Return [x, y] of the center of cell containing provided text 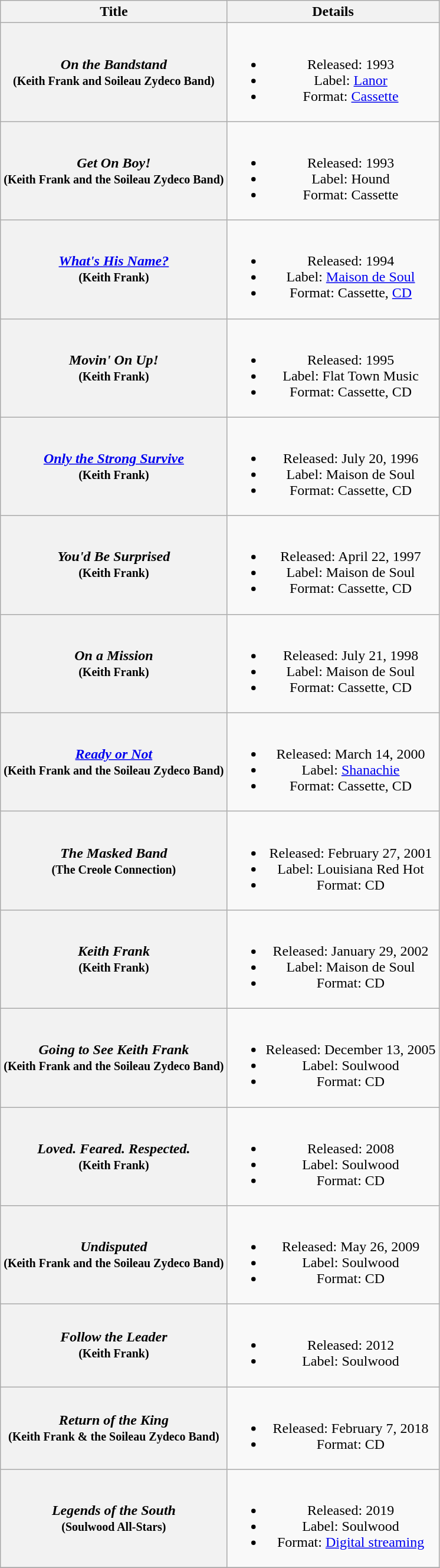
Released: 2019Label: SoulwoodFormat: Digital streaming [333, 1518]
Details [333, 12]
Released: December 13, 2005Label: SoulwoodFormat: CD [333, 1057]
Get On Boy!(Keith Frank and the Soileau Zydeco Band) [114, 171]
Released: 2012Label: Soulwood [333, 1346]
Ready or Not(Keith Frank and the Soileau Zydeco Band) [114, 762]
Released: 1993Label: HoundFormat: Cassette [333, 171]
Only the Strong Survive(Keith Frank) [114, 466]
You'd Be Surprised(Keith Frank) [114, 565]
Keith Frank(Keith Frank) [114, 959]
Released: March 14, 2000Label: ShanachieFormat: Cassette, CD [333, 762]
Released: April 22, 1997Label: Maison de SoulFormat: Cassette, CD [333, 565]
On the Bandstand(Keith Frank and Soileau Zydeco Band) [114, 72]
On a Mission(Keith Frank) [114, 663]
Released: 1993Label: LanorFormat: Cassette [333, 72]
Title [114, 12]
Released: February 27, 2001Label: Louisiana Red HotFormat: CD [333, 860]
The Masked Band(The Creole Connection) [114, 860]
Legends of the South(Soulwood All-Stars) [114, 1518]
Released: 1994Label: Maison de SoulFormat: Cassette, CD [333, 269]
Loved. Feared. Respected.(Keith Frank) [114, 1156]
Released: January 29, 2002Label: Maison de SoulFormat: CD [333, 959]
Undisputed(Keith Frank and the Soileau Zydeco Band) [114, 1255]
Released: July 20, 1996Label: Maison de SoulFormat: Cassette, CD [333, 466]
Going to See Keith Frank(Keith Frank and the Soileau Zydeco Band) [114, 1057]
Follow the Leader(Keith Frank) [114, 1346]
Released: July 21, 1998Label: Maison de SoulFormat: Cassette, CD [333, 663]
Return of the King(Keith Frank & the Soileau Zydeco Band) [114, 1428]
Released: 1995Label: Flat Town MusicFormat: Cassette, CD [333, 368]
What's His Name?(Keith Frank) [114, 269]
Released: February 7, 2018Format: CD [333, 1428]
Released: May 26, 2009Label: SoulwoodFormat: CD [333, 1255]
Movin' On Up!(Keith Frank) [114, 368]
Released: 2008Label: SoulwoodFormat: CD [333, 1156]
